Extract the (x, y) coordinate from the center of the cell holding the provided text.  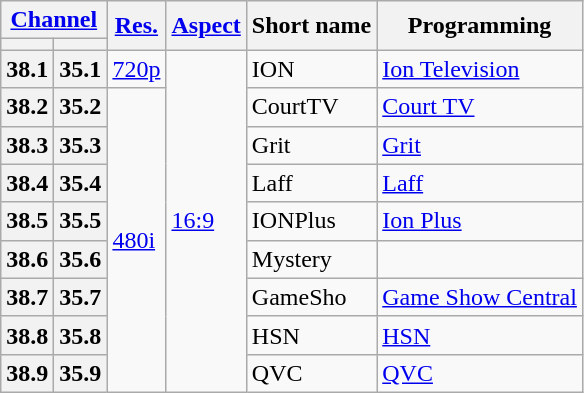
Res. (136, 26)
16:9 (206, 222)
35.3 (80, 145)
38.3 (28, 145)
Game Show Central (480, 297)
Ion Television (480, 69)
ION (311, 69)
35.4 (80, 183)
GameSho (311, 297)
35.8 (80, 335)
Channel (54, 20)
720p (136, 69)
480i (136, 240)
38.5 (28, 221)
38.2 (28, 107)
38.4 (28, 183)
38.9 (28, 373)
35.5 (80, 221)
CourtTV (311, 107)
38.7 (28, 297)
35.1 (80, 69)
Aspect (206, 26)
38.8 (28, 335)
Programming (480, 26)
38.6 (28, 259)
Court TV (480, 107)
38.1 (28, 69)
35.2 (80, 107)
35.9 (80, 373)
Ion Plus (480, 221)
IONPlus (311, 221)
35.7 (80, 297)
Short name (311, 26)
Mystery (311, 259)
35.6 (80, 259)
